Output the [x, y] coordinate of the center of the cell containing the given text.  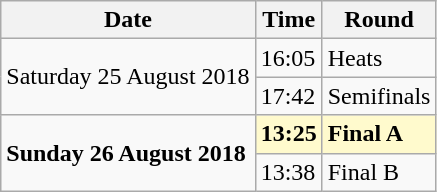
Sunday 26 August 2018 [128, 153]
13:38 [288, 172]
Saturday 25 August 2018 [128, 77]
Heats [379, 58]
17:42 [288, 96]
Semifinals [379, 96]
16:05 [288, 58]
Round [379, 20]
Date [128, 20]
13:25 [288, 134]
Time [288, 20]
Final A [379, 134]
Final B [379, 172]
